Capture the cell that displays the provided text and extract its [x, y] central coordinate. 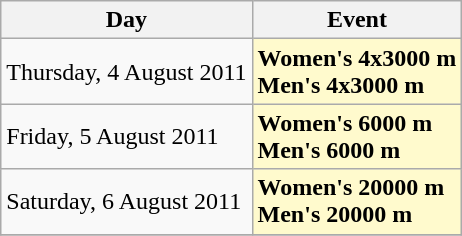
Women's 6000 mMen's 6000 m [357, 136]
Event [357, 20]
Friday, 5 August 2011 [126, 136]
Saturday, 6 August 2011 [126, 202]
Women's 4x3000 mMen's 4x3000 m [357, 72]
Thursday, 4 August 2011 [126, 72]
Day [126, 20]
Women's 20000 mMen's 20000 m [357, 202]
